Pinpoint the cell where the given text exists, returning its [x, y] midpoint coordinate. 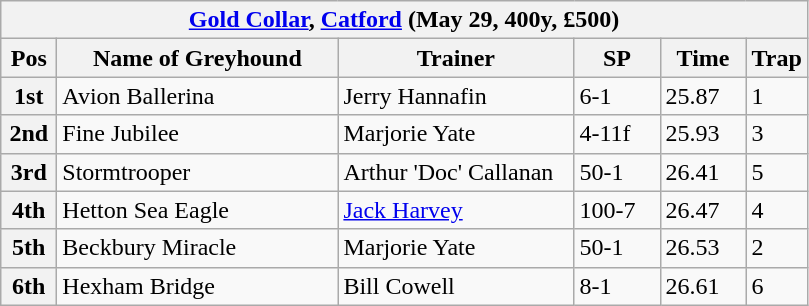
Pos [29, 58]
Arthur 'Doc' Callanan [456, 172]
Beckbury Miracle [198, 248]
4 [776, 210]
26.61 [703, 286]
Avion Ballerina [198, 96]
25.93 [703, 134]
Gold Collar, Catford (May 29, 400y, £500) [404, 20]
1st [29, 96]
Fine Jubilee [198, 134]
4-11f [617, 134]
2nd [29, 134]
Hexham Bridge [198, 286]
26.53 [703, 248]
25.87 [703, 96]
SP [617, 58]
Jack Harvey [456, 210]
6 [776, 286]
1 [776, 96]
6-1 [617, 96]
8-1 [617, 286]
4th [29, 210]
Time [703, 58]
Trainer [456, 58]
26.47 [703, 210]
5 [776, 172]
Jerry Hannafin [456, 96]
100-7 [617, 210]
Name of Greyhound [198, 58]
26.41 [703, 172]
Bill Cowell [456, 286]
Stormtrooper [198, 172]
3rd [29, 172]
Hetton Sea Eagle [198, 210]
2 [776, 248]
5th [29, 248]
6th [29, 286]
Trap [776, 58]
3 [776, 134]
